Capture the cell that displays the provided text and extract its (x, y) central coordinate. 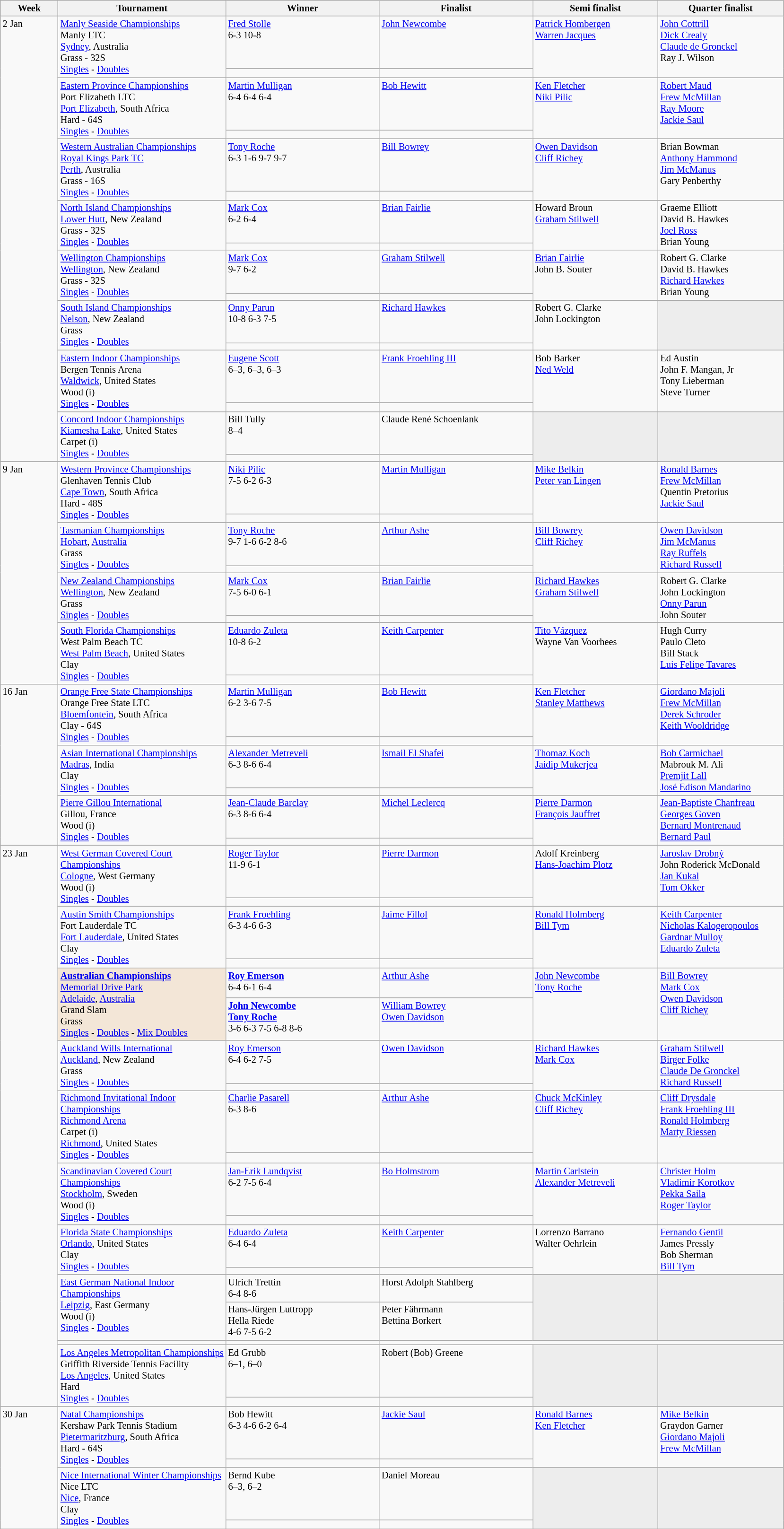
Niki Pilic7-5 6-2 6-3 (303, 487)
Hans-Jürgen Luttropp Hella Riede4-6 7-5 6-2 (303, 1321)
Martin Mulligan6-4 6-4 6-4 (303, 104)
Hugh Curry Paulo Cleto Bill Stack Luis Felipe Tavares (721, 653)
9 Jan (29, 572)
Bernd Kube6–3, 6–2 (303, 1494)
Eastern Indoor Championships Bergen Tennis ArenaWaldwick, United StatesWood (i)Singles - Doubles (142, 381)
Eugene Scott6–3, 6–3, 6–3 (303, 376)
New Zealand ChampionshipsWellington, New ZealandGrass Singles - Doubles (142, 598)
Bob Hewitt6-3 4-6 6-2 6-4 (303, 1432)
Martin Carlstein Alexander Metreveli (596, 1194)
Western Australian Championships Royal Kings Park TC Perth, AustraliaGrass - 16SSingles - Doubles (142, 169)
Los Angeles Metropolitan ChampionshipsGriffith Riverside Tennis FacilityLos Angeles, United StatesHardSingles - Doubles (142, 1375)
East German National Indoor ChampionshipsLeipzig, East GermanyWood (i)Singles - Doubles (142, 1307)
Richard Hawkes Mark Cox (596, 1066)
Frank Froehling6-3 4-6 6-3 (303, 933)
Alexander Metreveli6-3 8-6 6-4 (303, 767)
Chuck McKinley Cliff Richey (596, 1127)
Auckland Wills InternationalAuckland, New ZealandGrassSingles - Doubles (142, 1066)
John Cottrill Dick Crealy Claude de Gronckel Ray J. Wilson (721, 47)
Robert Maud Frew McMillan Ray Moore Jackie Saul (721, 108)
Jean-Claude Barclay6-3 8-6 6-4 (303, 816)
Tony Roche9-7 1-6 6-2 8-6 (303, 544)
Western Province ChampionshipsGlenhaven Tennis ClubCape Town, South AfricaHard - 48S Singles - Doubles (142, 492)
Thomaz Koch Jaidip Mukerjea (596, 770)
Eduardo Zuleta6-4 6-4 (303, 1246)
Pierre Gillou InternationalGillou, FranceWood (i)Singles - Doubles (142, 820)
Winner (303, 8)
Pierre Darmon François Jauffret (596, 820)
Bill Tully8–4 (303, 433)
Howard Broun Graham Stilwell (596, 225)
Owen Davidson Jim McManus Ray Ruffels Richard Russell (721, 548)
Mark Cox9-7 6-2 (303, 271)
Ken Fletcher Niki Pilic (596, 108)
Ed Austin John F. Mangan, Jr Tony Lieberman Steve Turner (721, 381)
Martin Mulligan6-2 3-6 7-5 (303, 710)
Pierre Darmon (456, 871)
Ronald Barnes Frew McMillan Quentin Pretorius Jackie Saul (721, 492)
30 Jan (29, 1467)
16 Jan (29, 764)
Roy Emerson6-4 6-1 6-4 (303, 983)
Nice International Winter ChampionshipsNice LTCNice, FranceClaySingles - Doubles (142, 1498)
Patrick Hombergen Warren Jacques (596, 47)
Martin Mulligan (456, 487)
Quarter finalist (721, 8)
Richard Hawkes (456, 321)
Giordano Majoli Frew McMillan Derek Schroder Keith Wooldridge (721, 715)
Jaime Fillol (456, 933)
Cliff Drysdale Frank Froehling III Ronald Holmberg Marty Riessen (721, 1127)
Jan-Erik Lundqvist6-2 7-5 6-4 (303, 1189)
Scandinavian Covered Court Championships Stockholm, SwedenWood (i)Singles - Doubles (142, 1194)
Christer Holm Vladimir Korotkov Pekka Saila Roger Taylor (721, 1194)
Robert G. Clarke John Lockington (596, 325)
William Bowrey Owen Davidson (456, 1019)
Concord Indoor ChampionshipsKiamesha Lake, United StatesCarpet (i)Singles - Doubles (142, 437)
Owen Davidson Cliff Richey (596, 169)
Week (29, 8)
Graeme Elliott David B. Hawkes Joel Ross Brian Young (721, 225)
North Island ChampionshipsLower Hutt, New ZealandGrass - 32SSingles - Doubles (142, 225)
Bob Carmichael Mabrouk M. Ali Premjit Lall José Edison Mandarino (721, 770)
Graham Stilwell (456, 271)
Tony Roche6-3 1-6 9-7 9-7 (303, 165)
Keith Carpenter Nicholas Kalogeropoulos Gardnar Mulloy Eduardo Zuleta (721, 937)
Michel Leclercq (456, 816)
Florida State ChampionshipsOrlando, United StatesClaySingles - Doubles (142, 1249)
Jackie Saul (456, 1432)
Mark Cox7-5 6-0 6-1 (303, 594)
Ismail El Shafei (456, 767)
Bo Holmstrom (456, 1189)
Mike Belkin Peter van Lingen (596, 492)
Fred Stolle6-3 10-8 (303, 43)
John Newcombe (456, 43)
John Newcombe Tony Roche3-6 6-3 7-5 6-8 8-6 (303, 1019)
Tito Vázquez Wayne Van Voorhees (596, 653)
Daniel Moreau (456, 1494)
Jean-Baptiste Chanfreau Georges Goven Bernard Montrenaud Bernard Paul (721, 820)
Bill Bowrey Mark Cox Owen Davidson Cliff Richey (721, 1004)
Tasmanian Championships Hobart, AustraliaGrassSingles - Doubles (142, 548)
23 Jan (29, 1126)
Jaroslav Drobný John Roderick McDonald Jan Kukal Tom Okker (721, 876)
Wellington ChampionshipsWellington, New ZealandGrass - 32SSingles - Doubles (142, 275)
Semi finalist (596, 8)
South Florida ChampionshipsWest Palm Beach TCWest Palm Beach, United StatesClaySingles - Doubles (142, 653)
2 Jan (29, 238)
Adolf Kreinberg Hans-Joachim Plotz (596, 876)
Brian Fairlie John B. Souter (596, 275)
Bill Bowrey Cliff Richey (596, 548)
South Island ChampionshipsNelson, New ZealandGrassSingles - Doubles (142, 325)
Orange Free State ChampionshipsOrange Free State LTCBloemfontein, South AfricaClay - 64SSingles - Doubles (142, 715)
Ed Grubb6–1, 6–0 (303, 1371)
Mark Cox6-2 6-4 (303, 221)
Brian Bowman Anthony Hammond Jim McManus Gary Penberthy (721, 169)
Graham Stilwell Birger Folke Claude De Gronckel Richard Russell (721, 1066)
Claude René Schoenlank (456, 433)
Onny Parun10-8 6-3 7-5 (303, 321)
West German Covered Court ChampionshipsCologne, West GermanyWood (i)Singles - Doubles (142, 876)
Asian International ChampionshipsMadras, IndiaClaySingles - Doubles (142, 770)
Eastern Province ChampionshipsPort Elizabeth LTCPort Elizabeth, South AfricaHard - 64SSingles - Doubles (142, 108)
John Newcombe Tony Roche (596, 1004)
Ulrich Trettin6-4 8-6 (303, 1288)
Finalist (456, 8)
Roy Emerson6-4 6-2 7-5 (303, 1062)
Ken Fletcher Stanley Matthews (596, 715)
Eduardo Zuleta10-8 6-2 (303, 649)
Robert G. Clarke David B. Hawkes Richard Hawkes Brian Young (721, 275)
Ronald Holmberg Bill Tym (596, 937)
Mike Belkin Graydon Garner Giordano Majoli Frew McMillan (721, 1437)
Peter Fährmann Bettina Borkert (456, 1321)
Richmond Invitational Indoor ChampionshipsRichmond ArenaCarpet (i)Richmond, United StatesSingles - Doubles (142, 1127)
Tournament (142, 8)
Charlie Pasarell6-3 8-6 (303, 1121)
Owen Davidson (456, 1062)
Ronald Barnes Ken Fletcher (596, 1437)
Horst Adolph Stahlberg (456, 1288)
Robert (Bob) Greene (456, 1371)
Lorrenzo Barrano Walter Oehrlein (596, 1249)
Fernando Gentil James Pressly Bob Sherman Bill Tym (721, 1249)
Australian ChampionshipsMemorial Drive ParkAdelaide, AustraliaGrand SlamGrassSingles - Doubles - Mix Doubles (142, 1004)
Natal ChampionshipsKershaw Park Tennis StadiumPietermaritzburg, South AfricaHard - 64S Singles - Doubles (142, 1437)
Bill Bowrey (456, 165)
Frank Froehling III (456, 376)
Richard Hawkes Graham Stilwell (596, 598)
Bob Barker Ned Weld (596, 381)
Roger Taylor11-9 6-1 (303, 871)
Austin Smith ChampionshipsFort Lauderdale TCFort Lauderdale, United StatesClaySingles - Doubles (142, 937)
Robert G. Clarke John Lockington Onny Parun John Souter (721, 598)
Manly Seaside ChampionshipsManly LTCSydney, AustraliaGrass - 32S Singles - Doubles (142, 47)
